Return (X, Y) of the center of cell containing provided text 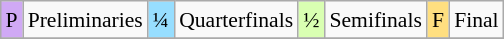
¼ (161, 20)
P (11, 20)
Preliminaries (86, 20)
Final (476, 20)
Semifinals (375, 20)
Quarterfinals (236, 20)
½ (311, 20)
F (438, 20)
